Detect which cell encompasses the target text, then output its (x, y) center coordinate. 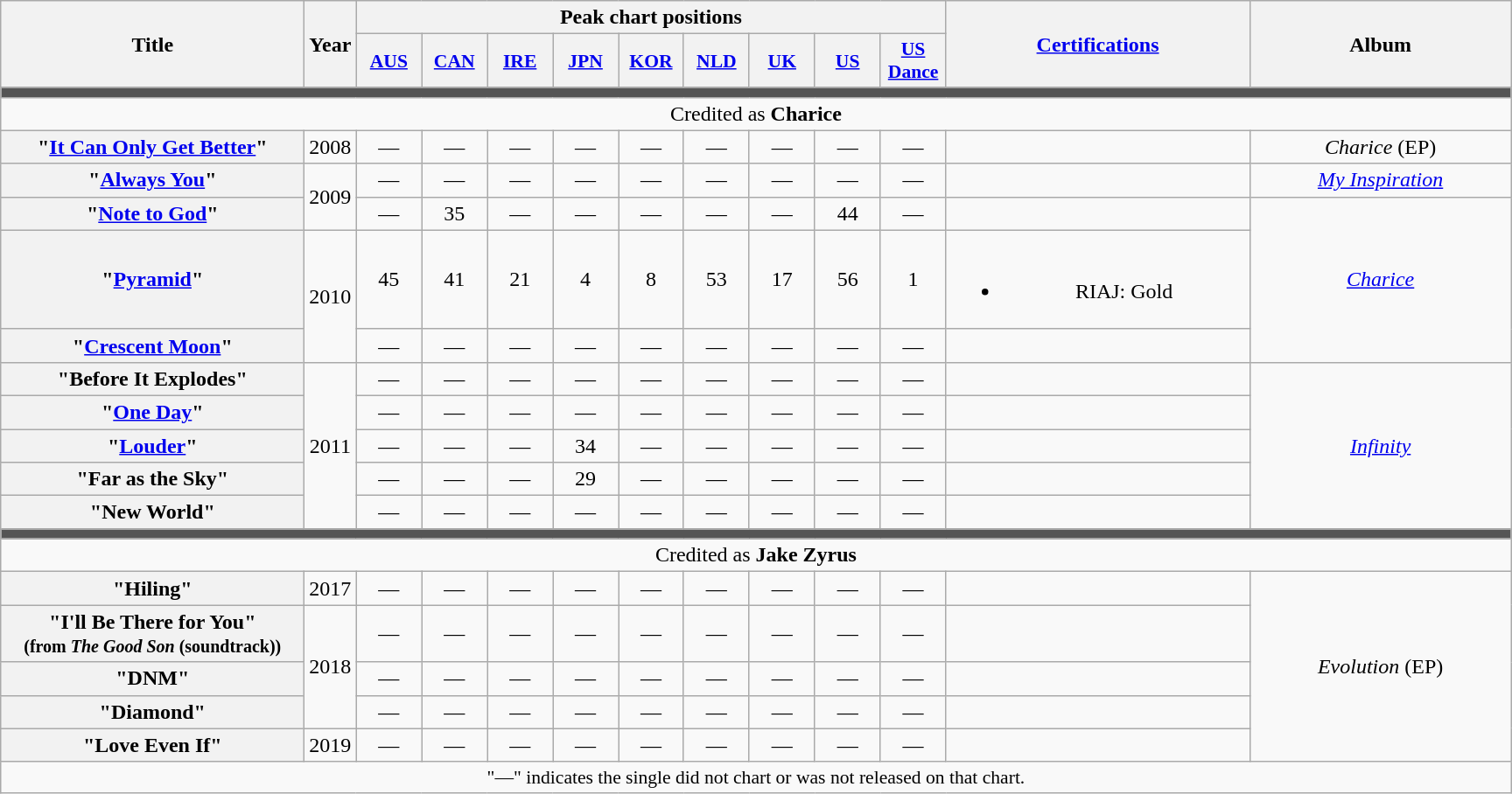
USDance (913, 61)
"It Can Only Get Better" (152, 147)
CAN (455, 61)
8 (651, 280)
"Crescent Moon" (152, 345)
Album (1381, 44)
UK (782, 61)
"I'll Be There for You"(from The Good Son (soundtrack)) (152, 633)
"Diamond" (152, 712)
2017 (331, 589)
21 (520, 280)
"Pyramid" (152, 280)
"Far as the Sky" (152, 479)
IRE (520, 61)
2008 (331, 147)
Credited as Jake Zyrus (756, 555)
Charice (EP) (1381, 147)
53 (716, 280)
AUS (388, 61)
US (847, 61)
Year (331, 44)
2009 (331, 197)
4 (586, 280)
Evolution (EP) (1381, 666)
2011 (331, 445)
1 (913, 280)
Charice (1381, 280)
35 (455, 213)
2010 (331, 296)
Infinity (1381, 445)
29 (586, 479)
34 (586, 445)
Title (152, 44)
"New World" (152, 512)
"DNM" (152, 679)
"Before It Explodes" (152, 379)
"Note to God" (152, 213)
"Louder" (152, 445)
My Inspiration (1381, 180)
"Hiling" (152, 589)
17 (782, 280)
45 (388, 280)
"Love Even If" (152, 745)
Certifications (1097, 44)
JPN (586, 61)
Peak chart positions (651, 17)
41 (455, 280)
Credited as Charice (756, 114)
KOR (651, 61)
NLD (716, 61)
"One Day" (152, 412)
"—" indicates the single did not chart or was not released on that chart. (756, 777)
2019 (331, 745)
"Always You" (152, 180)
44 (847, 213)
56 (847, 280)
RIAJ: Gold (1097, 280)
2018 (331, 666)
